From the cell containing the given text, extract its center point as (x, y) coordinate. 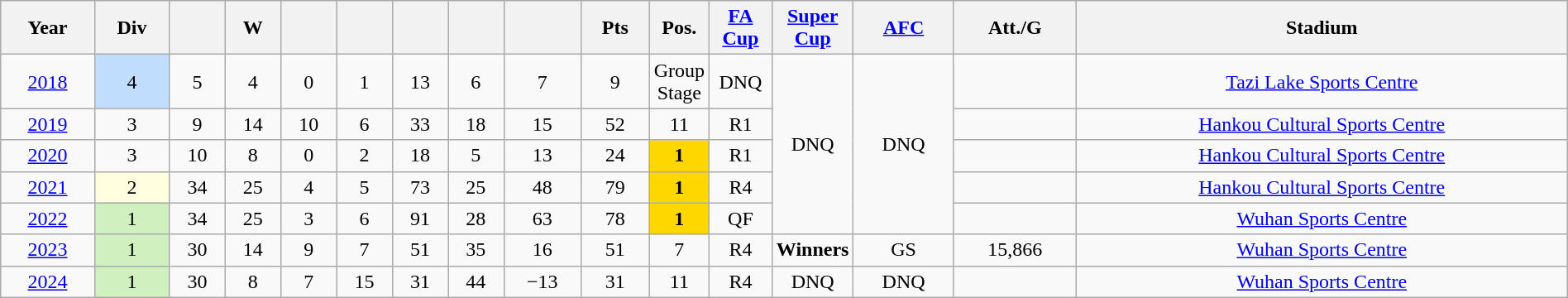
52 (615, 124)
2024 (48, 281)
Att./G (1015, 28)
Year (48, 28)
48 (543, 187)
16 (543, 250)
2023 (48, 250)
28 (476, 219)
Super Cup (812, 28)
Tazi Lake Sports Centre (1322, 81)
35 (476, 250)
2020 (48, 156)
Pos. (679, 28)
Pts (615, 28)
AFC (903, 28)
24 (615, 156)
2021 (48, 187)
Winners (812, 250)
73 (420, 187)
FA Cup (741, 28)
2019 (48, 124)
44 (476, 281)
GS (903, 250)
Group Stage (679, 81)
Div (131, 28)
15,866 (1015, 250)
63 (543, 219)
−13 (543, 281)
W (253, 28)
Stadium (1322, 28)
2018 (48, 81)
91 (420, 219)
2022 (48, 219)
78 (615, 219)
QF (741, 219)
79 (615, 187)
33 (420, 124)
